Identify which cell holds the provided text, then report its [X, Y] central coordinate. 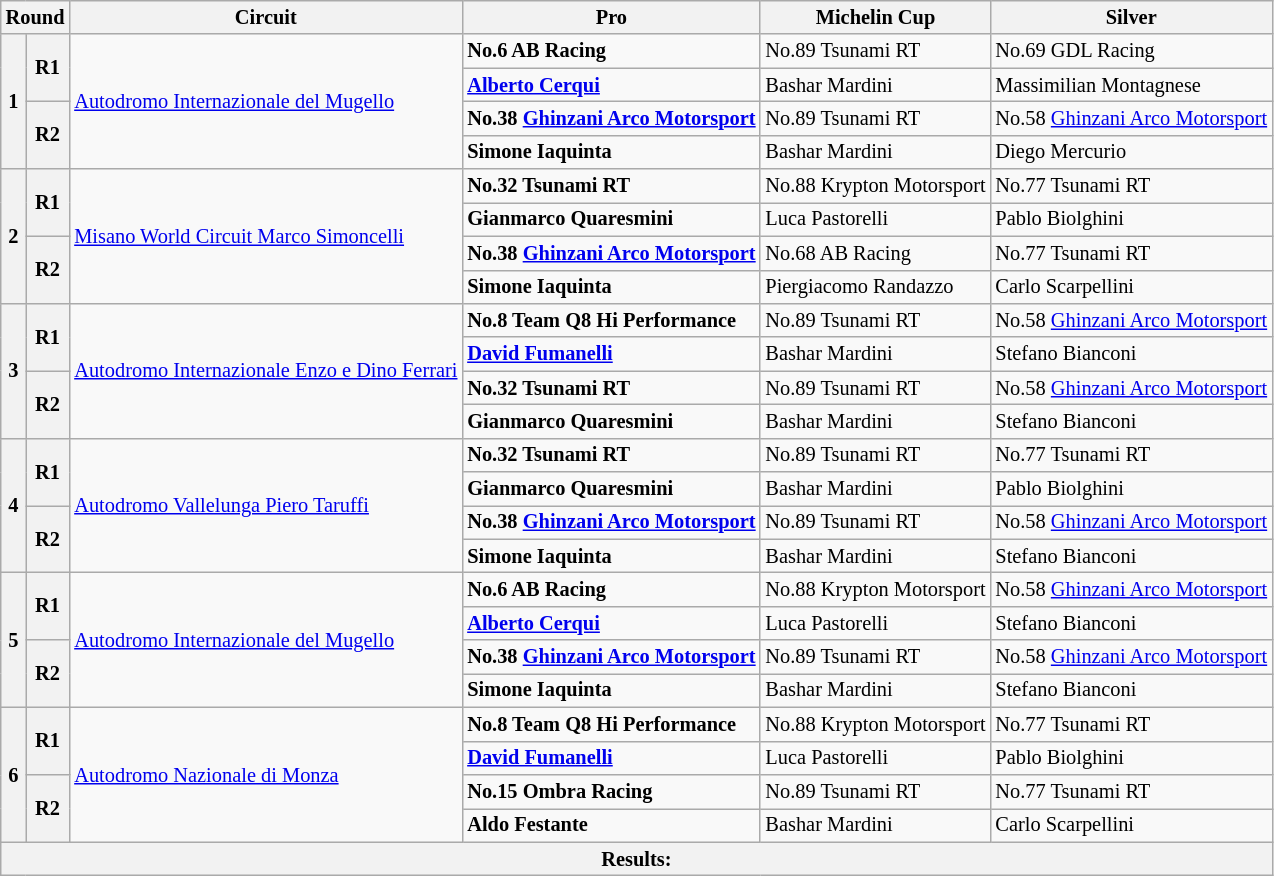
No.15 Ombra Racing [611, 791]
1 [14, 102]
Misano World Circuit Marco Simoncelli [266, 236]
Autodromo Internazionale Enzo e Dino Ferrari [266, 370]
Round [36, 17]
Massimilian Montagnese [1131, 85]
Pro [611, 17]
No.69 GDL Racing [1131, 51]
Diego Mercurio [1131, 152]
6 [14, 774]
2 [14, 236]
4 [14, 506]
Circuit [266, 17]
Autodromo Vallelunga Piero Taruffi [266, 506]
Piergiacomo Randazzo [875, 287]
Autodromo Nazionale di Monza [266, 774]
Silver [1131, 17]
3 [14, 370]
Michelin Cup [875, 17]
Aldo Festante [611, 825]
Results: [636, 859]
5 [14, 640]
No.68 AB Racing [875, 253]
